Output the (X, Y) coordinate of the center of the cell containing the given text.  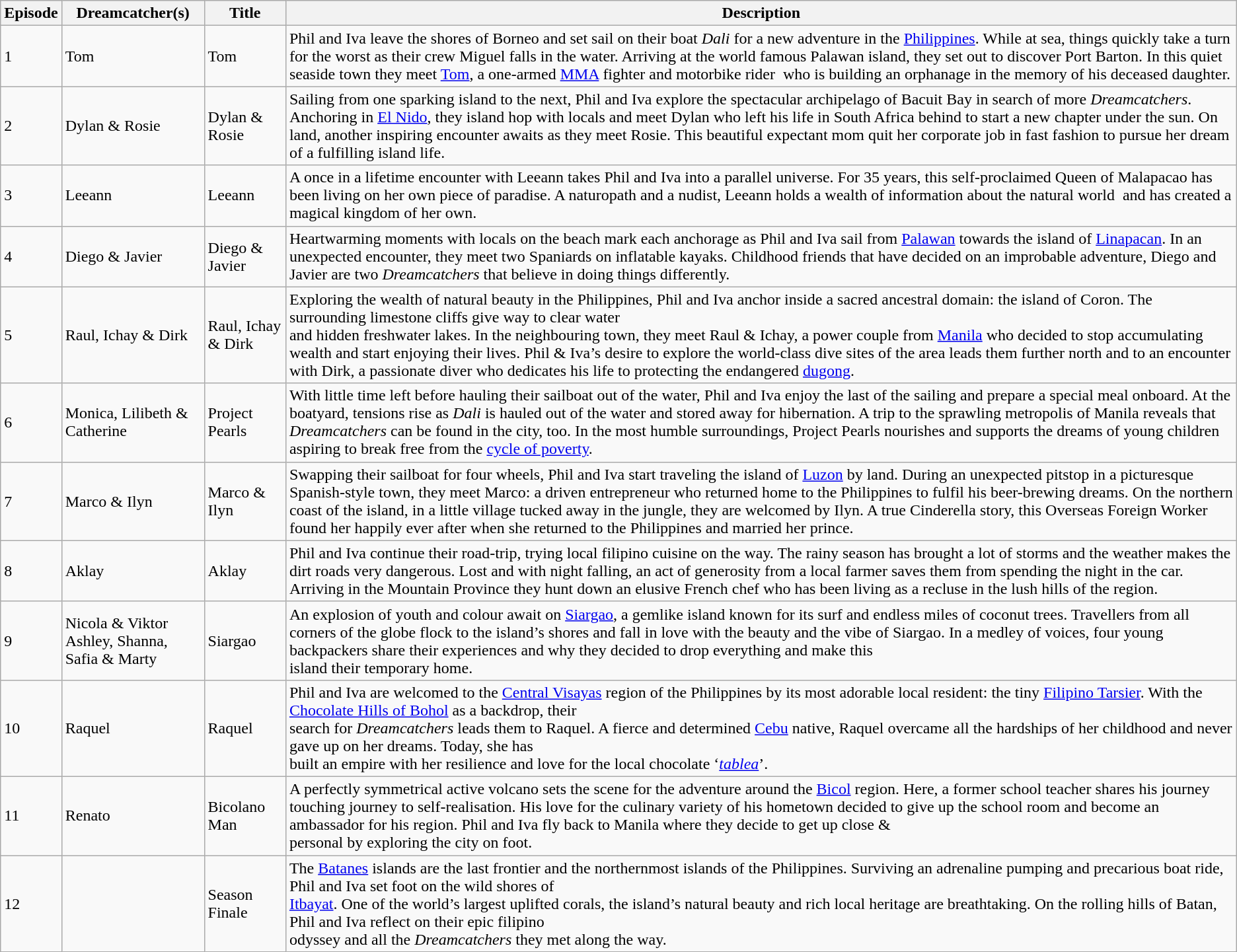
Season Finale (244, 903)
9 (31, 641)
11 (31, 815)
7 (31, 501)
2 (31, 126)
1 (31, 56)
Renato (133, 815)
Episode (31, 13)
4 (31, 256)
Description (761, 13)
Nicola & ViktorAshley, Shanna, Safia & Marty (133, 641)
6 (31, 423)
3 (31, 196)
Monica, Lilibeth & Catherine (133, 423)
Title (244, 13)
5 (31, 335)
12 (31, 903)
8 (31, 571)
Bicolano Man (244, 815)
Dreamcatcher(s) (133, 13)
10 (31, 728)
Siargao (244, 641)
Project Pearls (244, 423)
